Provide the (x, y) coordinate of the cell's center where the given text is located.  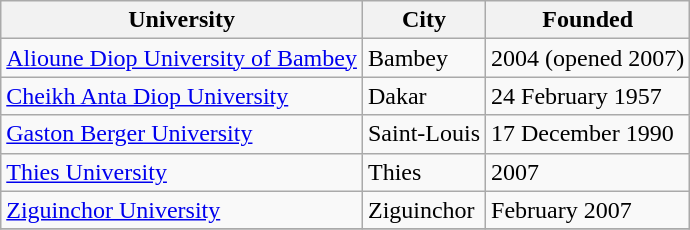
17 December 1990 (588, 134)
Cheikh Anta Diop University (182, 96)
Alioune Diop University of Bambey (182, 58)
Thies (424, 172)
Founded (588, 20)
2007 (588, 172)
University (182, 20)
February 2007 (588, 210)
Ziguinchor University (182, 210)
Ziguinchor (424, 210)
Gaston Berger University (182, 134)
24 February 1957 (588, 96)
Bambey (424, 58)
2004 (opened 2007) (588, 58)
City (424, 20)
Saint-Louis (424, 134)
Dakar (424, 96)
Thies University (182, 172)
